Extract the [X, Y] coordinate from the center of the cell holding the provided text.  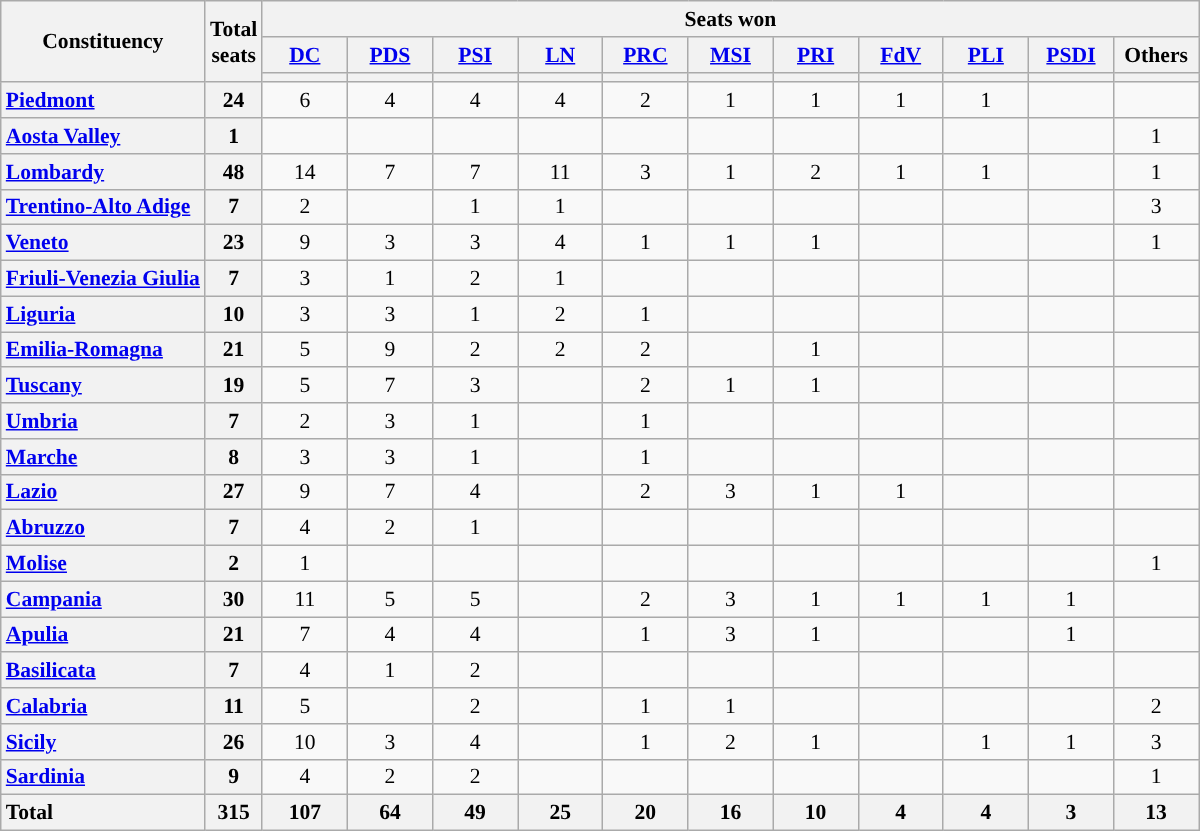
Veneto [103, 243]
Liguria [103, 314]
19 [234, 386]
27 [234, 492]
6 [304, 101]
13 [1156, 813]
Friuli-Venezia Giulia [103, 279]
LN [560, 55]
Lazio [103, 492]
Seats won [730, 19]
Calabria [103, 706]
Marche [103, 457]
23 [234, 243]
Totalseats [234, 42]
49 [476, 813]
MSI [730, 55]
PDS [390, 55]
30 [234, 599]
8 [234, 457]
FdV [900, 55]
Tuscany [103, 386]
PLI [986, 55]
24 [234, 101]
48 [234, 172]
25 [560, 813]
Molise [103, 564]
Trentino-Alto Adige [103, 207]
Sardinia [103, 777]
Apulia [103, 635]
20 [646, 813]
Emilia-Romagna [103, 350]
Others [1156, 55]
Sicily [103, 742]
Total [103, 813]
14 [304, 172]
PRI [816, 55]
Lombardy [103, 172]
PRC [646, 55]
16 [730, 813]
Abruzzo [103, 528]
64 [390, 813]
Piedmont [103, 101]
315 [234, 813]
Campania [103, 599]
Aosta Valley [103, 136]
Umbria [103, 421]
107 [304, 813]
DC [304, 55]
Basilicata [103, 671]
Constituency [103, 42]
26 [234, 742]
PSDI [1070, 55]
PSI [476, 55]
